Extract the (X, Y) coordinate from the center of the cell holding the provided text.  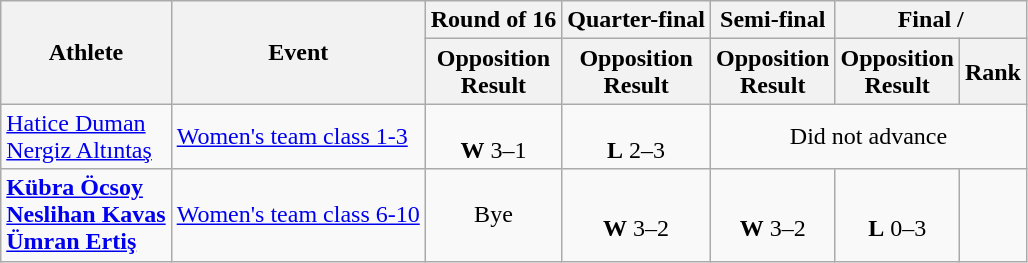
Athlete (86, 52)
Rank (992, 72)
Bye (493, 215)
Hatice DumanNergiz Altıntaş (86, 136)
Event (298, 52)
Women's team class 6-10 (298, 215)
W 3–1 (493, 136)
Semi-final (772, 20)
L 2–3 (636, 136)
L 0–3 (897, 215)
Quarter-final (636, 20)
Final / (931, 20)
Did not advance (868, 136)
Kübra ÖcsoyNeslihan KavasÜmran Ertiş (86, 215)
Round of 16 (493, 20)
Women's team class 1-3 (298, 136)
